For the text-containing cell, return its midpoint in (X, Y) coordinate format. 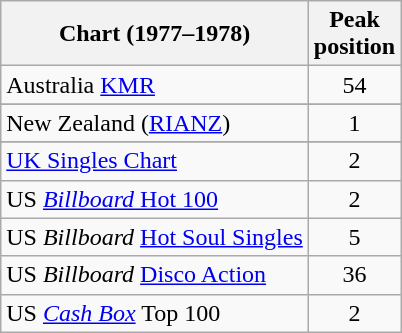
US Cash Box Top 100 (155, 313)
54 (354, 85)
Australia KMR (155, 85)
Peakposition (354, 34)
New Zealand (RIANZ) (155, 123)
1 (354, 123)
36 (354, 275)
US Billboard Disco Action (155, 275)
Chart (1977–1978) (155, 34)
5 (354, 237)
US Billboard Hot Soul Singles (155, 237)
UK Singles Chart (155, 161)
US Billboard Hot 100 (155, 199)
